Detect which cell encompasses the target text, then output its [x, y] center coordinate. 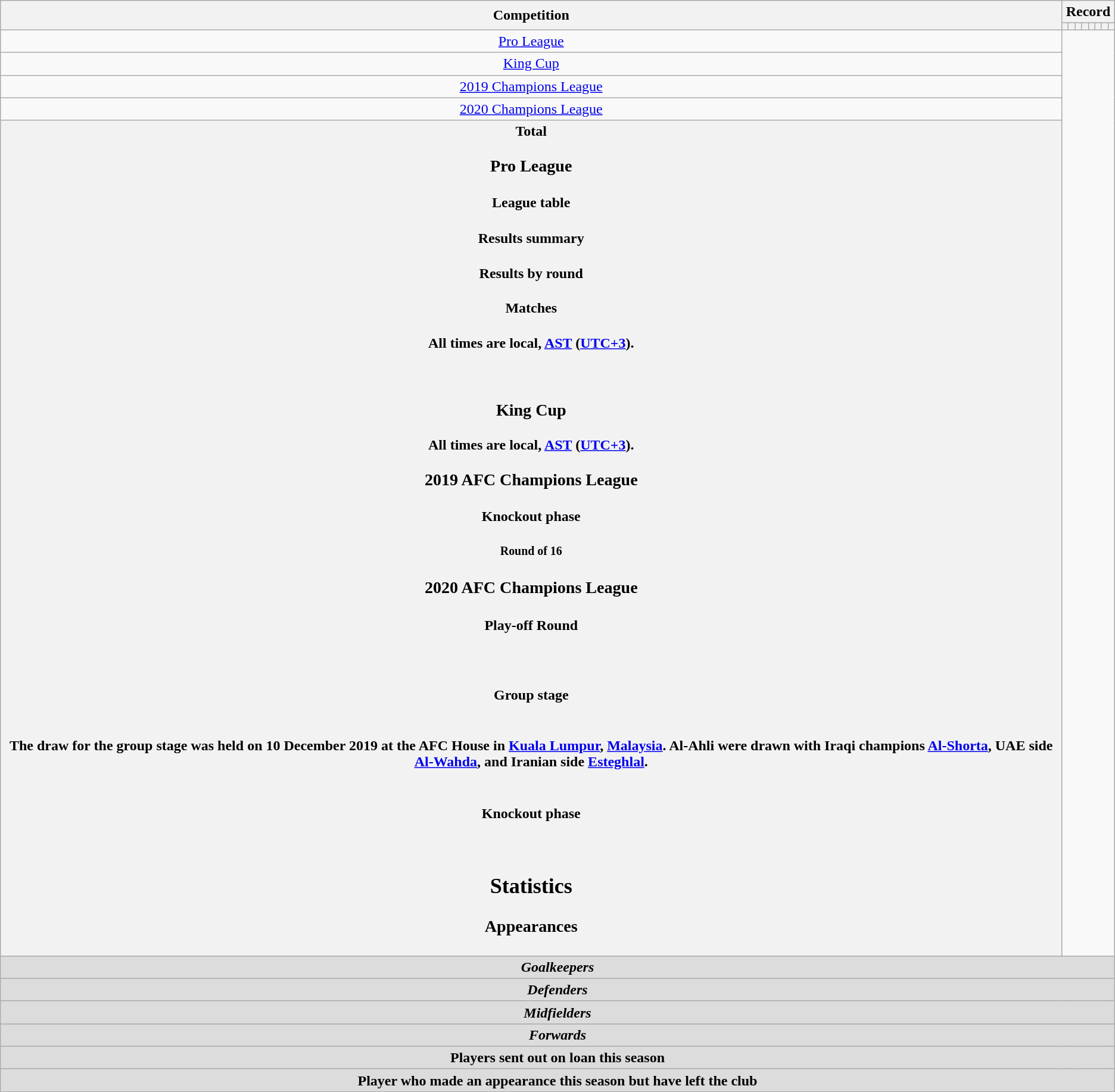
Goalkeepers [557, 967]
Competition [531, 15]
Players sent out on loan this season [557, 1057]
Midfielders [557, 1012]
Record [1088, 12]
2020 Champions League [531, 109]
Defenders [557, 990]
Player who made an appearance this season but have left the club [557, 1080]
King Cup [531, 64]
Forwards [557, 1035]
2019 Champions League [531, 86]
Pro League [531, 41]
